Find where the given text appears and provide that cell's center as [x, y] coordinate. 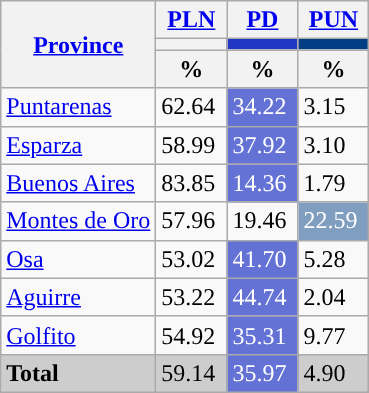
53.22 [192, 297]
19.46 [262, 221]
54.92 [192, 335]
Province [78, 44]
5.28 [334, 259]
22.59 [334, 221]
34.22 [262, 107]
PLN [192, 20]
Esparza [78, 145]
Montes de Oro [78, 221]
3.15 [334, 107]
PUN [334, 20]
41.70 [262, 259]
35.31 [262, 335]
3.10 [334, 145]
PD [262, 20]
57.96 [192, 221]
4.90 [334, 373]
14.36 [262, 183]
58.99 [192, 145]
9.77 [334, 335]
59.14 [192, 373]
1.79 [334, 183]
Total [78, 373]
Aguirre [78, 297]
2.04 [334, 297]
Osa [78, 259]
53.02 [192, 259]
Puntarenas [78, 107]
Buenos Aires [78, 183]
35.97 [262, 373]
37.92 [262, 145]
62.64 [192, 107]
Golfito [78, 335]
44.74 [262, 297]
83.85 [192, 183]
